Pinpoint the cell where the given text exists, returning its (X, Y) midpoint coordinate. 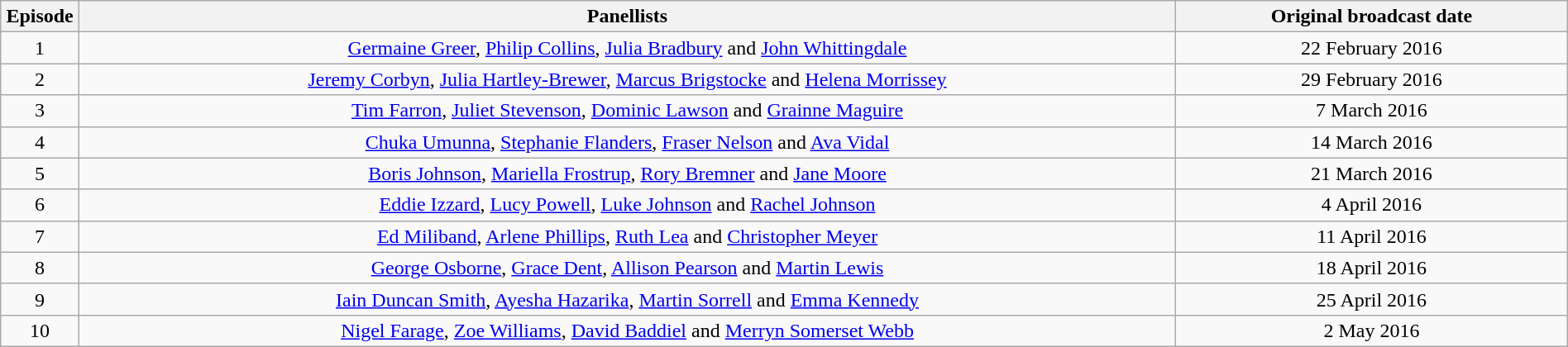
5 (40, 173)
Nigel Farage, Zoe Williams, David Baddiel and Merryn Somerset Webb (627, 330)
22 February 2016 (1372, 48)
21 March 2016 (1372, 173)
George Osborne, Grace Dent, Allison Pearson and Martin Lewis (627, 268)
Tim Farron, Juliet Stevenson, Dominic Lawson and Grainne Maguire (627, 111)
1 (40, 48)
18 April 2016 (1372, 268)
Chuka Umunna, Stephanie Flanders, Fraser Nelson and Ava Vidal (627, 142)
4 April 2016 (1372, 205)
4 (40, 142)
Iain Duncan Smith, Ayesha Hazarika, Martin Sorrell and Emma Kennedy (627, 299)
6 (40, 205)
Boris Johnson, Mariella Frostrup, Rory Bremner and Jane Moore (627, 173)
Episode (40, 17)
Germaine Greer, Philip Collins, Julia Bradbury and John Whittingdale (627, 48)
7 (40, 236)
Original broadcast date (1372, 17)
14 March 2016 (1372, 142)
10 (40, 330)
25 April 2016 (1372, 299)
2 (40, 79)
29 February 2016 (1372, 79)
8 (40, 268)
Ed Miliband, Arlene Phillips, Ruth Lea and Christopher Meyer (627, 236)
7 March 2016 (1372, 111)
2 May 2016 (1372, 330)
Panellists (627, 17)
3 (40, 111)
Jeremy Corbyn, Julia Hartley-Brewer, Marcus Brigstocke and Helena Morrissey (627, 79)
Eddie Izzard, Lucy Powell, Luke Johnson and Rachel Johnson (627, 205)
9 (40, 299)
11 April 2016 (1372, 236)
